From the cell containing the given text, extract its center point as (X, Y) coordinate. 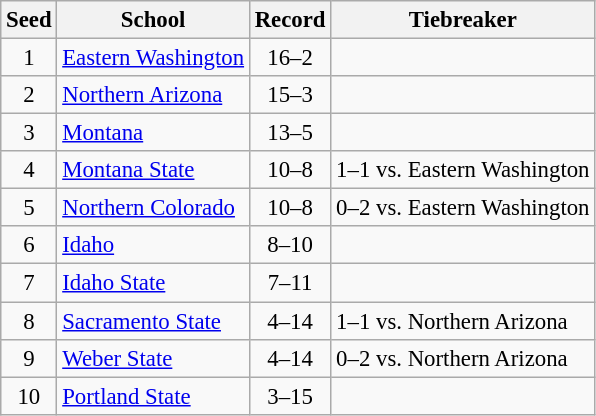
0–2 vs. Northern Arizona (463, 358)
15–3 (290, 95)
Montana (153, 133)
School (153, 20)
13–5 (290, 133)
Montana State (153, 170)
Sacramento State (153, 321)
5 (29, 208)
Record (290, 20)
Eastern Washington (153, 58)
6 (29, 245)
10 (29, 396)
Northern Arizona (153, 95)
Weber State (153, 358)
Idaho State (153, 283)
1–1 vs. Northern Arizona (463, 321)
Portland State (153, 396)
0–2 vs. Eastern Washington (463, 208)
3–15 (290, 396)
Seed (29, 20)
Idaho (153, 245)
4 (29, 170)
16–2 (290, 58)
8–10 (290, 245)
Tiebreaker (463, 20)
8 (29, 321)
7–11 (290, 283)
9 (29, 358)
1–1 vs. Eastern Washington (463, 170)
3 (29, 133)
Northern Colorado (153, 208)
1 (29, 58)
2 (29, 95)
7 (29, 283)
